Determine the (X, Y) coordinate at the center of the cell enclosing the given text.  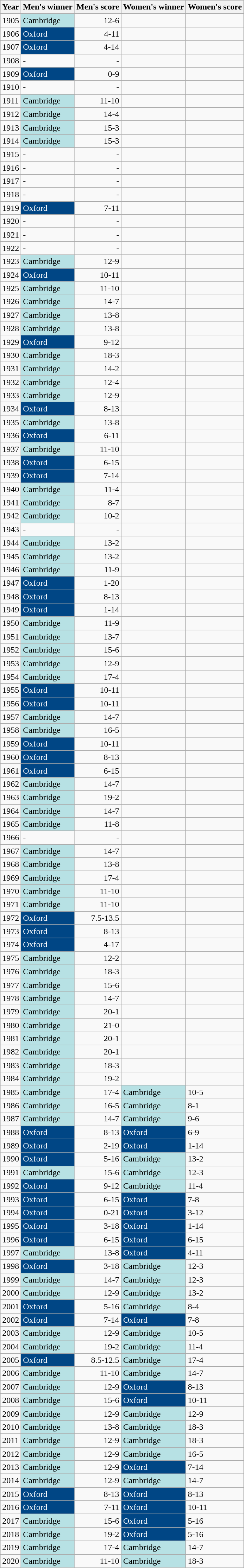
Year (11, 7)
1951 (11, 637)
2006 (11, 1373)
1910 (11, 87)
1999 (11, 1280)
4-14 (98, 47)
8-4 (215, 1306)
1915 (11, 154)
1948 (11, 597)
1963 (11, 797)
1975 (11, 958)
1942 (11, 516)
1989 (11, 1146)
1918 (11, 195)
1962 (11, 784)
8.5-12.5 (98, 1360)
1977 (11, 985)
1947 (11, 583)
Men's score (98, 7)
1973 (11, 931)
2013 (11, 1467)
12-6 (98, 20)
1953 (11, 663)
1978 (11, 998)
1986 (11, 1106)
1908 (11, 61)
1905 (11, 20)
1956 (11, 704)
1998 (11, 1266)
2018 (11, 1534)
1964 (11, 811)
2009 (11, 1413)
12-2 (98, 958)
1971 (11, 905)
1944 (11, 543)
1987 (11, 1119)
11-8 (98, 824)
9-6 (215, 1119)
0-21 (98, 1213)
2002 (11, 1320)
1916 (11, 168)
2012 (11, 1454)
1936 (11, 436)
1980 (11, 1025)
2005 (11, 1360)
1909 (11, 74)
21-0 (98, 1025)
1937 (11, 449)
2016 (11, 1507)
1954 (11, 677)
2001 (11, 1306)
1949 (11, 610)
12-4 (98, 382)
1924 (11, 275)
1939 (11, 476)
1979 (11, 1012)
1982 (11, 1052)
1983 (11, 1065)
1911 (11, 101)
2010 (11, 1427)
Men's winner (48, 7)
2000 (11, 1293)
1988 (11, 1132)
1914 (11, 141)
1934 (11, 409)
1991 (11, 1172)
1938 (11, 462)
1965 (11, 824)
1945 (11, 556)
1917 (11, 181)
1933 (11, 396)
2-19 (98, 1146)
1984 (11, 1079)
1952 (11, 650)
14-4 (98, 114)
2014 (11, 1481)
1931 (11, 369)
2015 (11, 1494)
8-7 (98, 503)
10-2 (98, 516)
2004 (11, 1347)
0-9 (98, 74)
Women's winner (154, 7)
1966 (11, 838)
1922 (11, 248)
3-12 (215, 1213)
1-20 (98, 583)
2008 (11, 1400)
7.5-13.5 (98, 918)
1921 (11, 235)
1992 (11, 1186)
1972 (11, 918)
14-2 (98, 369)
1960 (11, 757)
8-1 (215, 1106)
1957 (11, 717)
2019 (11, 1548)
13-7 (98, 637)
1923 (11, 262)
6-9 (215, 1132)
1906 (11, 34)
1958 (11, 730)
1927 (11, 315)
1968 (11, 864)
Women's score (215, 7)
1985 (11, 1092)
2003 (11, 1333)
1997 (11, 1253)
1920 (11, 221)
1974 (11, 945)
1932 (11, 382)
1907 (11, 47)
1935 (11, 422)
1928 (11, 328)
1946 (11, 569)
2011 (11, 1440)
1955 (11, 690)
1912 (11, 114)
1976 (11, 971)
1995 (11, 1226)
1959 (11, 744)
1926 (11, 302)
1950 (11, 623)
1981 (11, 1039)
1990 (11, 1159)
4-17 (98, 945)
1919 (11, 208)
1913 (11, 127)
1929 (11, 342)
1941 (11, 503)
1961 (11, 770)
1925 (11, 288)
1996 (11, 1239)
1940 (11, 489)
6-11 (98, 436)
2020 (11, 1561)
1994 (11, 1213)
1930 (11, 355)
1993 (11, 1199)
1969 (11, 878)
1967 (11, 851)
1943 (11, 529)
1970 (11, 891)
2007 (11, 1387)
2017 (11, 1521)
